Identify which cell holds the provided text, then report its [x, y] central coordinate. 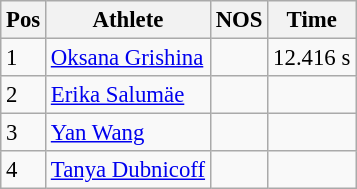
1 [24, 58]
Time [312, 20]
2 [24, 95]
Tanya Dubnicoff [128, 170]
12.416 s [312, 58]
Yan Wang [128, 133]
Oksana Grishina [128, 58]
Athlete [128, 20]
3 [24, 133]
NOS [238, 20]
4 [24, 170]
Pos [24, 20]
Erika Salumäe [128, 95]
